Return the (X, Y) coordinate for the center point of the cell that contains the specified text.  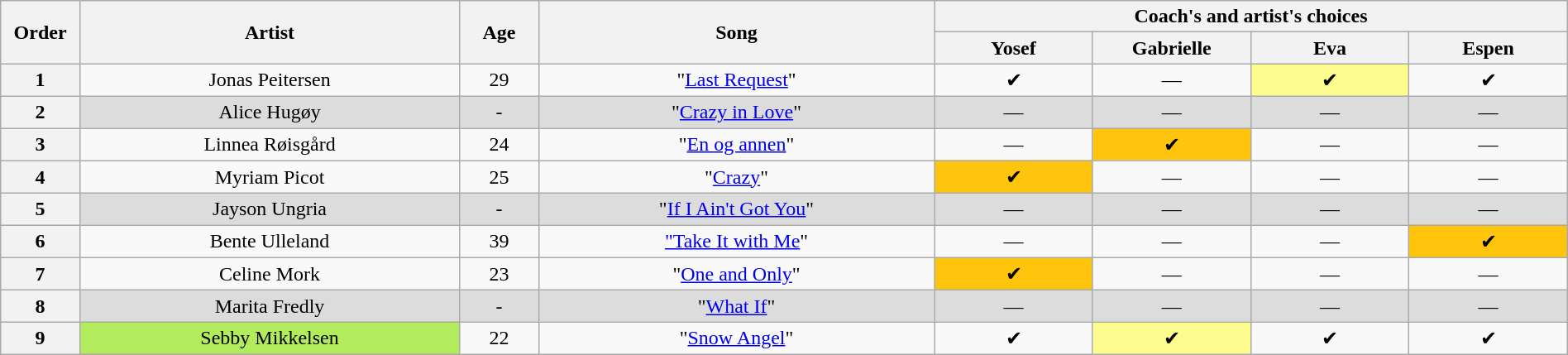
9 (41, 338)
"Last Request" (736, 80)
Age (500, 32)
Celine Mork (270, 274)
Song (736, 32)
Artist (270, 32)
Gabrielle (1171, 48)
Yosef (1014, 48)
Bente Ulleland (270, 242)
"En og annen" (736, 144)
Marita Fredly (270, 306)
5 (41, 209)
2 (41, 112)
23 (500, 274)
"Take It with Me" (736, 242)
Linnea Røisgård (270, 144)
Jayson Ungria (270, 209)
"Crazy" (736, 177)
29 (500, 80)
Eva (1330, 48)
Coach's and artist's choices (1251, 17)
Sebby Mikkelsen (270, 338)
3 (41, 144)
Order (41, 32)
Alice Hugøy (270, 112)
7 (41, 274)
6 (41, 242)
1 (41, 80)
Myriam Picot (270, 177)
Jonas Peitersen (270, 80)
"If I Ain't Got You" (736, 209)
"What If" (736, 306)
"Crazy in Love" (736, 112)
39 (500, 242)
22 (500, 338)
24 (500, 144)
4 (41, 177)
25 (500, 177)
8 (41, 306)
"Snow Angel" (736, 338)
"One and Only" (736, 274)
Espen (1489, 48)
